Return [x, y] of the center of cell containing provided text 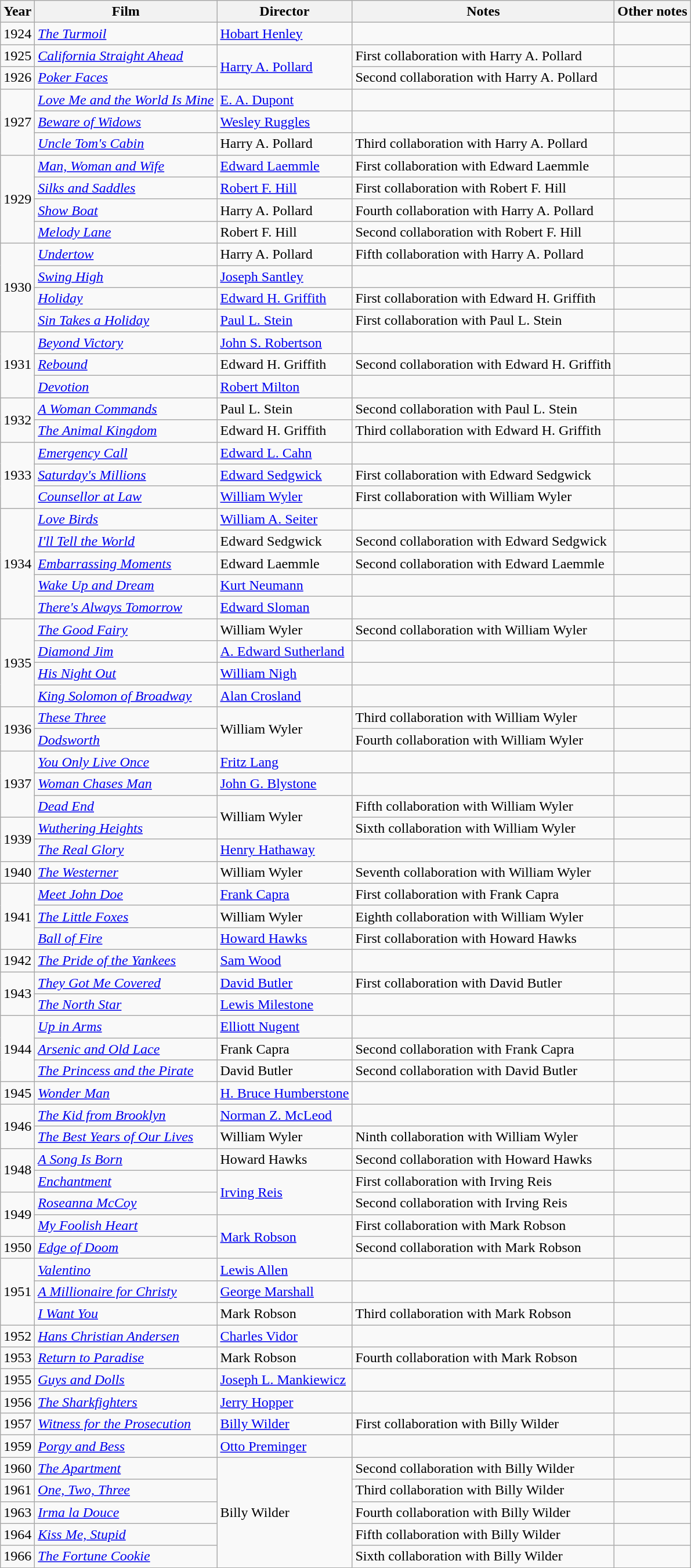
Jerry Hopper [284, 1402]
Kiss Me, Stupid [126, 1534]
1951 [17, 1291]
His Night Out [126, 674]
Second collaboration with Frank Capra [483, 1049]
Beware of Widows [126, 122]
Valentino [126, 1269]
Second collaboration with Paul L. Stein [483, 409]
Poker Faces [126, 78]
The Fortune Cookie [126, 1556]
Sixth collaboration with William Wyler [483, 828]
The Best Years of Our Lives [126, 1137]
H. Bruce Humberstone [284, 1093]
John S. Robertson [284, 343]
Enchantment [126, 1181]
Fourth collaboration with Mark Robson [483, 1358]
Guys and Dolls [126, 1380]
First collaboration with Howard Hawks [483, 938]
There's Always Tomorrow [126, 607]
Hans Christian Andersen [126, 1335]
1942 [17, 960]
First collaboration with Robert F. Hill [483, 188]
Joseph Santley [284, 277]
The Little Foxes [126, 916]
First collaboration with David Butler [483, 983]
Second collaboration with Irving Reis [483, 1203]
1929 [17, 199]
Devotion [126, 387]
Third collaboration with William Wyler [483, 718]
California Straight Ahead [126, 56]
1957 [17, 1424]
Seventh collaboration with William Wyler [483, 872]
Edward L. Cahn [284, 453]
1966 [17, 1556]
Kurt Neumann [284, 585]
First collaboration with Billy Wilder [483, 1424]
Edge of Doom [126, 1247]
Henry Hathaway [284, 850]
1934 [17, 563]
John G. Blystone [284, 784]
Elliott Nugent [284, 1027]
Love Birds [126, 519]
Second collaboration with Howard Hawks [483, 1159]
Fourth collaboration with Harry A. Pollard [483, 210]
The North Star [126, 1005]
Norman Z. McLeod [284, 1115]
1943 [17, 994]
Irma la Douce [126, 1512]
Roseanna McCoy [126, 1203]
I'll Tell the World [126, 541]
Holiday [126, 299]
First collaboration with Mark Robson [483, 1225]
1955 [17, 1380]
E. A. Dupont [284, 100]
Eighth collaboration with William Wyler [483, 916]
Second collaboration with Robert F. Hill [483, 232]
Undertow [126, 254]
Meet John Doe [126, 894]
1959 [17, 1446]
1924 [17, 34]
Film [126, 12]
Third collaboration with Billy Wilder [483, 1490]
Lewis Allen [284, 1269]
Saturday's Millions [126, 475]
The Princess and the Pirate [126, 1071]
Ball of Fire [126, 938]
Third collaboration with Edward H. Griffith [483, 431]
Second collaboration with Edward Sedgwick [483, 541]
Irving Reis [284, 1192]
Fourth collaboration with William Wyler [483, 740]
1963 [17, 1512]
1925 [17, 56]
Melody Lane [126, 232]
1941 [17, 916]
Third collaboration with Mark Robson [483, 1313]
1935 [17, 662]
My Foolish Heart [126, 1225]
First collaboration with Irving Reis [483, 1181]
Fifth collaboration with Harry A. Pollard [483, 254]
Edward Sloman [284, 607]
1939 [17, 839]
1950 [17, 1247]
1948 [17, 1170]
The Kid from Brooklyn [126, 1115]
A. Edward Sutherland [284, 652]
Wonder Man [126, 1093]
A Woman Commands [126, 409]
The Turmoil [126, 34]
Alan Crosland [284, 696]
Wake Up and Dream [126, 585]
Witness for the Prosecution [126, 1424]
Up in Arms [126, 1027]
1930 [17, 287]
Lewis Milestone [284, 1005]
Return to Paradise [126, 1358]
Dodsworth [126, 740]
A Millionaire for Christy [126, 1291]
Second collaboration with Mark Robson [483, 1247]
Uncle Tom's Cabin [126, 144]
Sin Takes a Holiday [126, 321]
The Westerner [126, 872]
The Pride of the Yankees [126, 960]
Director [284, 12]
Year [17, 12]
Diamond Jim [126, 652]
1936 [17, 729]
1945 [17, 1093]
Robert Milton [284, 387]
1927 [17, 122]
Silks and Saddles [126, 188]
1937 [17, 784]
Second collaboration with David Butler [483, 1071]
Woman Chases Man [126, 784]
1953 [17, 1358]
First collaboration with Edward Sedgwick [483, 475]
Notes [483, 12]
Fritz Lang [284, 762]
1960 [17, 1468]
The Good Fairy [126, 629]
William A. Seiter [284, 519]
1956 [17, 1402]
A Song Is Born [126, 1159]
Charles Vidor [284, 1335]
1931 [17, 365]
First collaboration with Harry A. Pollard [483, 56]
King Solomon of Broadway [126, 696]
Rebound [126, 365]
1946 [17, 1126]
Second collaboration with Harry A. Pollard [483, 78]
Otto Preminger [284, 1446]
Show Boat [126, 210]
1940 [17, 872]
Fifth collaboration with Billy Wilder [483, 1534]
Ninth collaboration with William Wyler [483, 1137]
Second collaboration with Edward Laemmle [483, 563]
Man, Woman and Wife [126, 166]
1949 [17, 1214]
1952 [17, 1335]
George Marshall [284, 1291]
1944 [17, 1049]
Second collaboration with Edward H. Griffith [483, 365]
The Animal Kingdom [126, 431]
Swing High [126, 277]
Other notes [652, 12]
1964 [17, 1534]
They Got Me Covered [126, 983]
Wesley Ruggles [284, 122]
First collaboration with William Wyler [483, 497]
Fourth collaboration with Billy Wilder [483, 1512]
Porgy and Bess [126, 1446]
The Sharkfighters [126, 1402]
Joseph L. Mankiewicz [284, 1380]
William Nigh [284, 674]
The Real Glory [126, 850]
Arsenic and Old Lace [126, 1049]
These Three [126, 718]
1933 [17, 475]
Wuthering Heights [126, 828]
First collaboration with Edward Laemmle [483, 166]
Sixth collaboration with Billy Wilder [483, 1556]
First collaboration with Frank Capra [483, 894]
Beyond Victory [126, 343]
You Only Live Once [126, 762]
Embarrassing Moments [126, 563]
The Apartment [126, 1468]
One, Two, Three [126, 1490]
1961 [17, 1490]
First collaboration with Paul L. Stein [483, 321]
Emergency Call [126, 453]
First collaboration with Edward H. Griffith [483, 299]
Love Me and the World Is Mine [126, 100]
Second collaboration with William Wyler [483, 629]
Sam Wood [284, 960]
Second collaboration with Billy Wilder [483, 1468]
Fifth collaboration with William Wyler [483, 806]
1932 [17, 420]
Third collaboration with Harry A. Pollard [483, 144]
1926 [17, 78]
Dead End [126, 806]
Counsellor at Law [126, 497]
Hobart Henley [284, 34]
I Want You [126, 1313]
